Detect which cell encompasses the target text, then output its (X, Y) center coordinate. 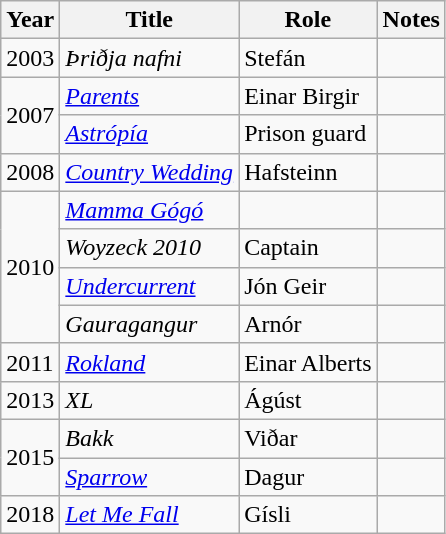
Title (150, 20)
2007 (30, 115)
Notes (411, 20)
Þriðja nafni (150, 58)
Arnór (308, 324)
Woyzeck 2010 (150, 248)
Role (308, 20)
Einar Alberts (308, 362)
Country Wedding (150, 172)
Jón Geir (308, 286)
Ágúst (308, 400)
2011 (30, 362)
2018 (30, 515)
Sparrow (150, 477)
Stefán (308, 58)
Rokland (150, 362)
Gísli (308, 515)
Astrópía (150, 134)
2008 (30, 172)
Viðar (308, 438)
Einar Birgir (308, 96)
Year (30, 20)
2010 (30, 267)
2003 (30, 58)
Parents (150, 96)
Gauragangur (150, 324)
Bakk (150, 438)
2015 (30, 457)
Mamma Gógó (150, 210)
Undercurrent (150, 286)
XL (150, 400)
2013 (30, 400)
Prison guard (308, 134)
Captain (308, 248)
Dagur (308, 477)
Hafsteinn (308, 172)
Let Me Fall (150, 515)
